Locate the cell with the specified text and output its [X, Y] center coordinate. 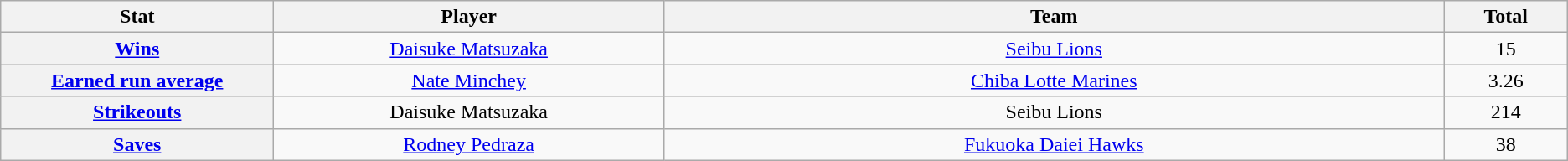
38 [1506, 144]
Wins [137, 49]
15 [1506, 49]
Team [1055, 17]
Fukuoka Daiei Hawks [1055, 144]
Total [1506, 17]
Player [469, 17]
Nate Minchey [469, 80]
214 [1506, 112]
Stat [137, 17]
3.26 [1506, 80]
Earned run average [137, 80]
Chiba Lotte Marines [1055, 80]
Saves [137, 144]
Rodney Pedraza [469, 144]
Strikeouts [137, 112]
